Detect which cell encompasses the target text, then output its (x, y) center coordinate. 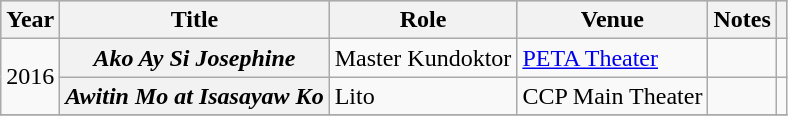
Title (194, 20)
Venue (612, 20)
Master Kundoktor (423, 58)
Notes (742, 20)
2016 (30, 77)
Awitin Mo at Isasayaw Ko (194, 96)
Lito (423, 96)
PETA Theater (612, 58)
CCP Main Theater (612, 96)
Year (30, 20)
Role (423, 20)
Ako Ay Si Josephine (194, 58)
